Return [X, Y] of the center of cell containing provided text 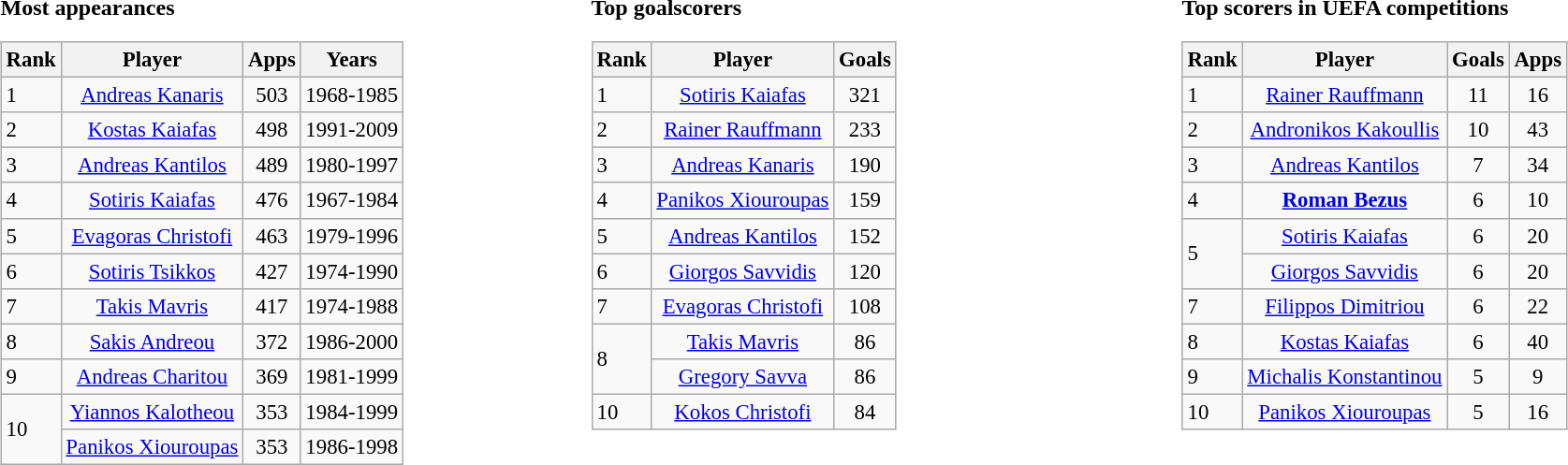
1980-1997 [352, 166]
372 [271, 341]
498 [271, 130]
152 [865, 236]
22 [1537, 306]
463 [271, 236]
Michalis Konstantinou [1344, 376]
84 [865, 412]
233 [865, 130]
369 [271, 376]
1979-1996 [352, 236]
1984-1999 [352, 412]
Gregory Savva [743, 376]
321 [865, 95]
Yiannos Kalotheou [152, 412]
40 [1537, 341]
1991-2009 [352, 130]
1974-1988 [352, 306]
489 [271, 166]
1986-1998 [352, 447]
1967-1984 [352, 200]
Filippos Dimitriou [1344, 306]
1968-1985 [352, 95]
190 [865, 166]
Kokos Christofi [743, 412]
427 [271, 271]
Sakis Andreou [152, 341]
1981-1999 [352, 376]
11 [1478, 95]
Years [352, 60]
159 [865, 200]
417 [271, 306]
Andronikos Kakoullis [1344, 130]
476 [271, 200]
503 [271, 95]
Andreas Charitou [152, 376]
108 [865, 306]
34 [1537, 166]
120 [865, 271]
1974-1990 [352, 271]
1986-2000 [352, 341]
43 [1537, 130]
Roman Bezus [1344, 200]
Sotiris Tsikkos [152, 271]
